Output the (x, y) coordinate of the center of the cell containing the given text.  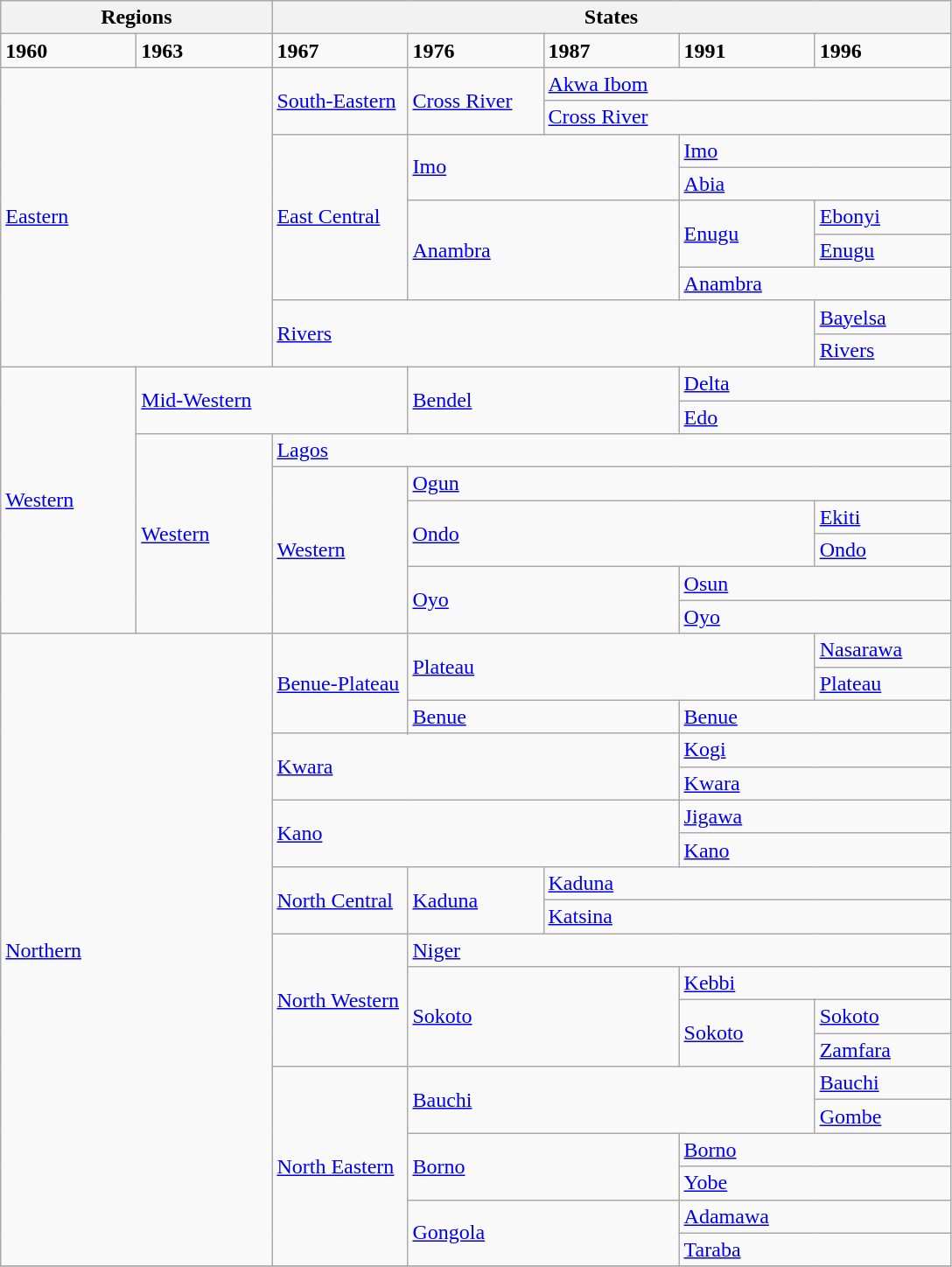
Lagos (611, 451)
1991 (747, 51)
Ogun (679, 484)
1987 (611, 51)
Regions (136, 17)
Abia (815, 184)
1967 (339, 51)
Bayelsa (882, 317)
Ebonyi (882, 217)
Adamawa (815, 1216)
Akwa Ibom (747, 84)
North Western (339, 999)
Eastern (136, 217)
1960 (68, 51)
Gombe (882, 1116)
Ekiti (882, 517)
Edo (815, 417)
1976 (476, 51)
Mid-Western (272, 400)
Bendel (543, 400)
Delta (815, 383)
Jigawa (815, 816)
Nasarawa (882, 650)
1963 (205, 51)
North Eastern (339, 1166)
Niger (679, 949)
States (611, 17)
Yobe (815, 1183)
Kogi (815, 750)
Osun (815, 584)
Benue-Plateau (339, 683)
Gongola (543, 1233)
Taraba (815, 1249)
East Central (339, 217)
North Central (339, 899)
Zamfara (882, 1050)
Kebbi (815, 983)
Northern (136, 950)
South-Eastern (339, 101)
Katsina (747, 916)
1996 (882, 51)
